Locate the cell with the specified text and output its [X, Y] center coordinate. 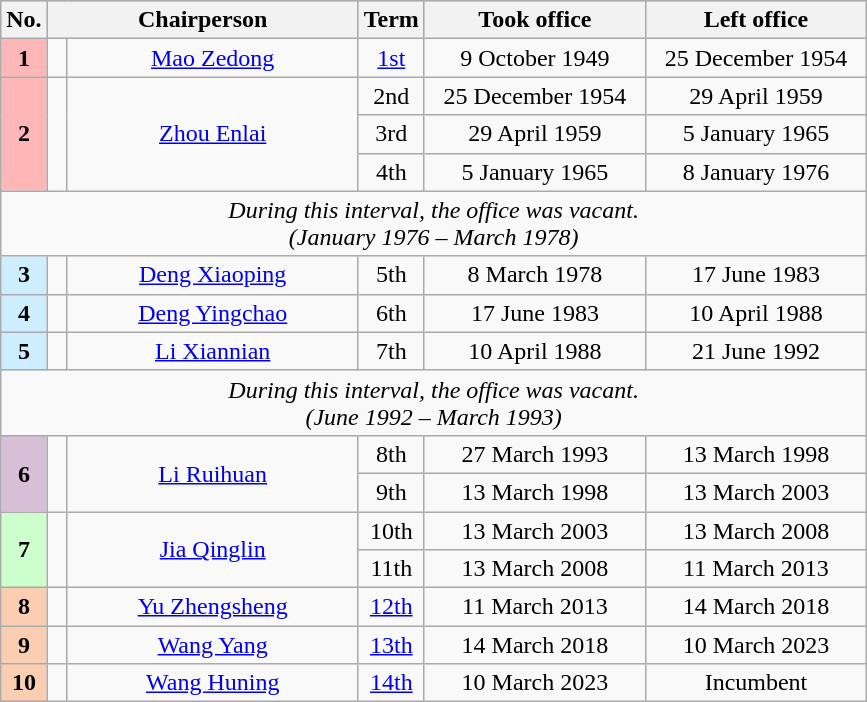
5 [24, 351]
Wang Huning [212, 683]
6 [24, 473]
5th [391, 275]
Left office [756, 20]
14th [391, 683]
6th [391, 313]
7th [391, 351]
8 January 1976 [756, 172]
During this interval, the office was vacant.(June 1992 – March 1993) [434, 402]
Li Ruihuan [212, 473]
10 [24, 683]
3rd [391, 134]
Li Xiannian [212, 351]
Jia Qinglin [212, 550]
2nd [391, 96]
8th [391, 454]
12th [391, 607]
Yu Zhengsheng [212, 607]
Deng Yingchao [212, 313]
Wang Yang [212, 645]
4 [24, 313]
7 [24, 550]
No. [24, 20]
Mao Zedong [212, 58]
8 March 1978 [534, 275]
21 June 1992 [756, 351]
1st [391, 58]
9th [391, 492]
27 March 1993 [534, 454]
2 [24, 134]
Incumbent [756, 683]
9 October 1949 [534, 58]
1 [24, 58]
10th [391, 531]
During this interval, the office was vacant.(January 1976 – March 1978) [434, 224]
13th [391, 645]
Took office [534, 20]
Zhou Enlai [212, 134]
4th [391, 172]
9 [24, 645]
Deng Xiaoping [212, 275]
3 [24, 275]
11th [391, 569]
8 [24, 607]
Chairperson [202, 20]
Term [391, 20]
